Capture the cell that displays the provided text and extract its [X, Y] central coordinate. 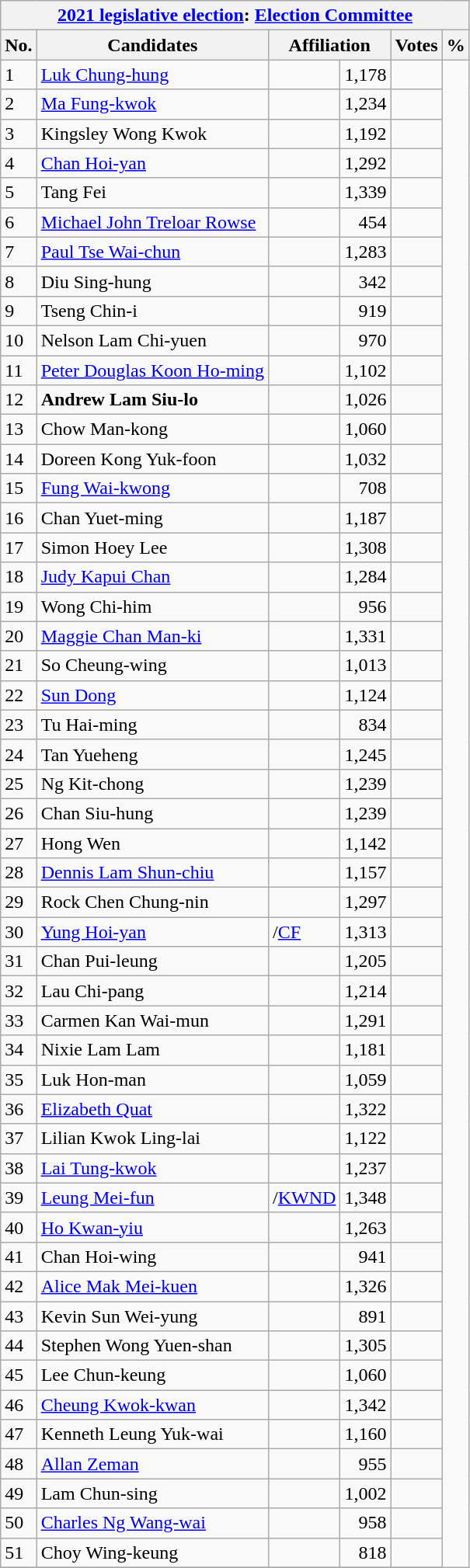
45 [19, 1375]
8 [19, 281]
Ho Kwan-yiu [152, 1227]
7 [19, 252]
Candidates [152, 45]
941 [365, 1257]
1,283 [365, 252]
955 [365, 1464]
No. [19, 45]
342 [365, 281]
Luk Hon-man [152, 1080]
970 [365, 340]
919 [365, 311]
10 [19, 340]
40 [19, 1227]
Carmen Kan Wai-mun [152, 1020]
Michael John Treloar Rowse [152, 222]
Andrew Lam Siu-lo [152, 400]
Peter Douglas Koon Ho-ming [152, 370]
Doreen Kong Yuk-foon [152, 459]
1 [19, 75]
Chan Hoi-yan [152, 163]
17 [19, 548]
1,102 [365, 370]
Diu Sing-hung [152, 281]
1,284 [365, 577]
24 [19, 754]
1,192 [365, 134]
454 [365, 222]
41 [19, 1257]
32 [19, 991]
Yung Hoi-yan [152, 932]
46 [19, 1405]
29 [19, 902]
1,178 [365, 75]
1,331 [365, 636]
Ma Fung-kwok [152, 104]
1,187 [365, 518]
6 [19, 222]
Nelson Lam Chi-yuen [152, 340]
/KWND [305, 1198]
1,313 [365, 932]
9 [19, 311]
Dennis Lam Shun-chiu [152, 873]
11 [19, 370]
Kenneth Leung Yuk-wai [152, 1434]
39 [19, 1198]
1,124 [365, 695]
Wong Chi-him [152, 607]
1,234 [365, 104]
Chan Yuet-ming [152, 518]
834 [365, 725]
Lee Chun-keung [152, 1375]
1,237 [365, 1168]
Lau Chi-pang [152, 991]
Charles Ng Wang-wai [152, 1523]
23 [19, 725]
Leung Mei-fun [152, 1198]
Paul Tse Wai-chun [152, 252]
38 [19, 1168]
891 [365, 1316]
1,205 [365, 961]
So Cheung-wing [152, 666]
Chan Hoi-wing [152, 1257]
28 [19, 873]
22 [19, 695]
Kingsley Wong Kwok [152, 134]
958 [365, 1523]
1,214 [365, 991]
Affiliation [329, 45]
2 [19, 104]
1,339 [365, 193]
47 [19, 1434]
1,322 [365, 1109]
Lilian Kwok Ling-lai [152, 1139]
Hong Wen [152, 843]
1,160 [365, 1434]
1,181 [365, 1050]
Rock Chen Chung-nin [152, 902]
14 [19, 459]
Kevin Sun Wei-yung [152, 1316]
2021 legislative election: Election Committee [235, 16]
Fung Wai-kwong [152, 488]
1,032 [365, 459]
Simon Hoey Lee [152, 548]
15 [19, 488]
Elizabeth Quat [152, 1109]
42 [19, 1286]
51 [19, 1552]
33 [19, 1020]
Stephen Wong Yuen-shan [152, 1346]
Chow Man-kong [152, 429]
Chan Siu-hung [152, 813]
Sun Dong [152, 695]
Votes [416, 45]
Nixie Lam Lam [152, 1050]
1,059 [365, 1080]
4 [19, 163]
Cheung Kwok-kwan [152, 1405]
Tu Hai-ming [152, 725]
Allan Zeman [152, 1464]
Alice Mak Mei-kuen [152, 1286]
1,305 [365, 1346]
Chan Pui-leung [152, 961]
1,142 [365, 843]
708 [365, 488]
35 [19, 1080]
16 [19, 518]
36 [19, 1109]
50 [19, 1523]
Lai Tung-kwok [152, 1168]
1,013 [365, 666]
48 [19, 1464]
1,157 [365, 873]
37 [19, 1139]
1,263 [365, 1227]
30 [19, 932]
49 [19, 1493]
Tseng Chin-i [152, 311]
Tang Fei [152, 193]
25 [19, 784]
1,291 [365, 1020]
Maggie Chan Man-ki [152, 636]
1,245 [365, 754]
1,292 [365, 163]
31 [19, 961]
21 [19, 666]
1,122 [365, 1139]
44 [19, 1346]
18 [19, 577]
12 [19, 400]
Luk Chung-hung [152, 75]
Ng Kit-chong [152, 784]
34 [19, 1050]
26 [19, 813]
1,026 [365, 400]
818 [365, 1552]
1,002 [365, 1493]
Judy Kapui Chan [152, 577]
19 [19, 607]
27 [19, 843]
1,297 [365, 902]
20 [19, 636]
1,308 [365, 548]
Lam Chun-sing [152, 1493]
5 [19, 193]
1,342 [365, 1405]
43 [19, 1316]
956 [365, 607]
3 [19, 134]
% [455, 45]
/CF [305, 932]
1,348 [365, 1198]
Tan Yueheng [152, 754]
1,326 [365, 1286]
13 [19, 429]
Choy Wing-keung [152, 1552]
